Find where the given text appears and provide that cell's center as [x, y] coordinate. 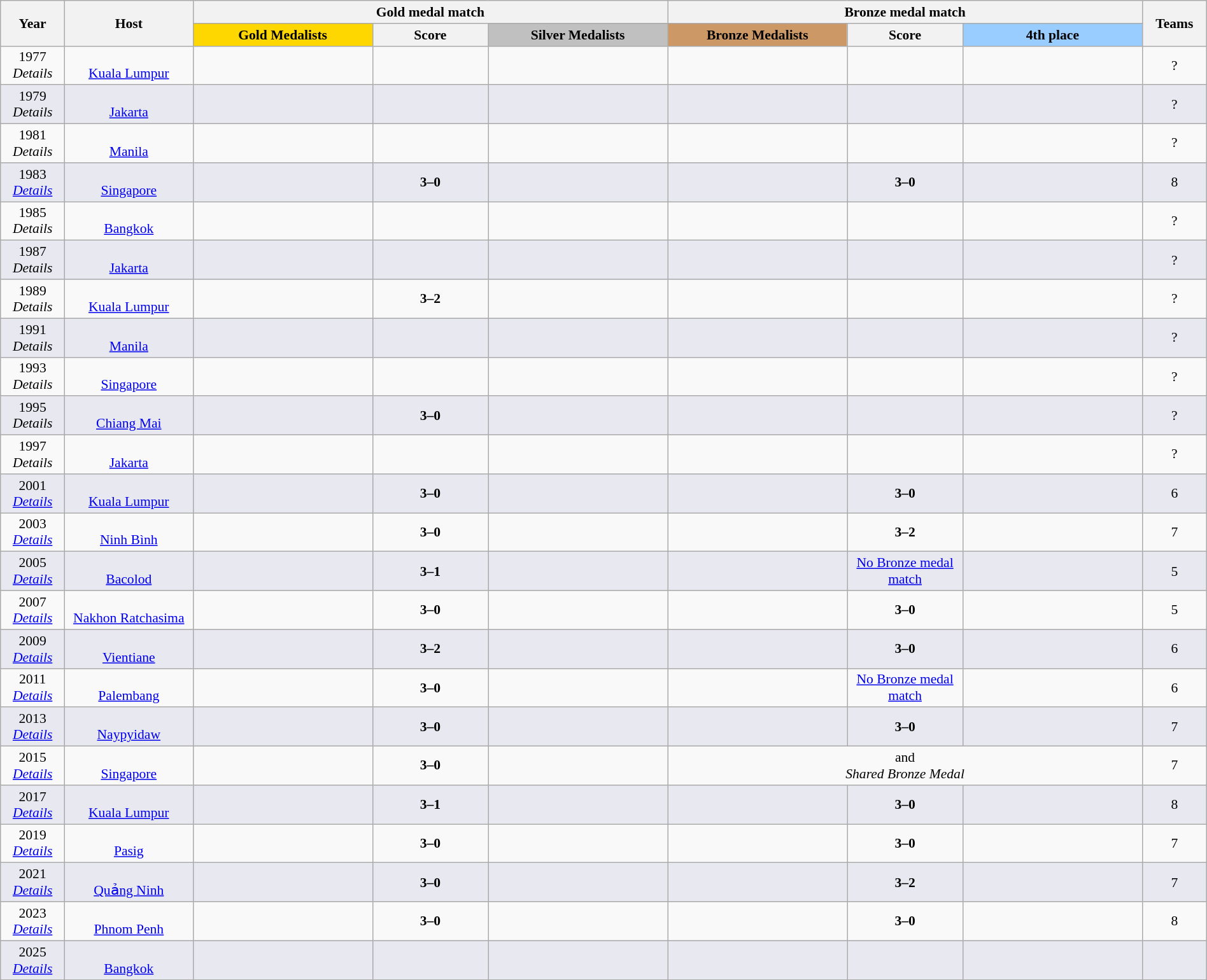
2009Details [33, 649]
2007Details [33, 610]
Year [33, 23]
2013Details [33, 727]
1977Details [33, 65]
Silver Medalists [578, 35]
2019Details [33, 844]
1995Details [33, 416]
and Shared Bronze Medal [905, 766]
Gold medal match [430, 12]
2011Details [33, 687]
Naypyidaw [129, 727]
Palembang [129, 687]
2005Details [33, 571]
2015Details [33, 766]
1997Details [33, 454]
Bronze Medalists [758, 35]
Nakhon Ratchasima [129, 610]
2021Details [33, 882]
1989Details [33, 299]
Quảng Ninh [129, 882]
Teams [1174, 23]
4th place [1052, 35]
2025Details [33, 960]
Phnom Penh [129, 921]
Ninh Bình [129, 532]
Host [129, 23]
Gold Medalists [283, 35]
Bronze medal match [905, 12]
1985Details [33, 221]
2017Details [33, 804]
Pasig [129, 844]
1983Details [33, 182]
1991Details [33, 337]
2003Details [33, 532]
Chiang Mai [129, 416]
1993Details [33, 377]
Bacolod [129, 571]
1981Details [33, 144]
2001Details [33, 494]
2023Details [33, 921]
1987Details [33, 260]
Vientiane [129, 649]
1979Details [33, 104]
